Find where the given text appears and provide that cell's center as [x, y] coordinate. 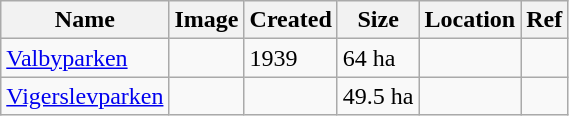
Size [378, 20]
1939 [290, 58]
Created [290, 20]
Valbyparken [85, 58]
Image [206, 20]
Ref [544, 20]
Vigerslevparken [85, 96]
64 ha [378, 58]
49.5 ha [378, 96]
Location [470, 20]
Name [85, 20]
